Pinpoint the cell where the given text exists, returning its (x, y) midpoint coordinate. 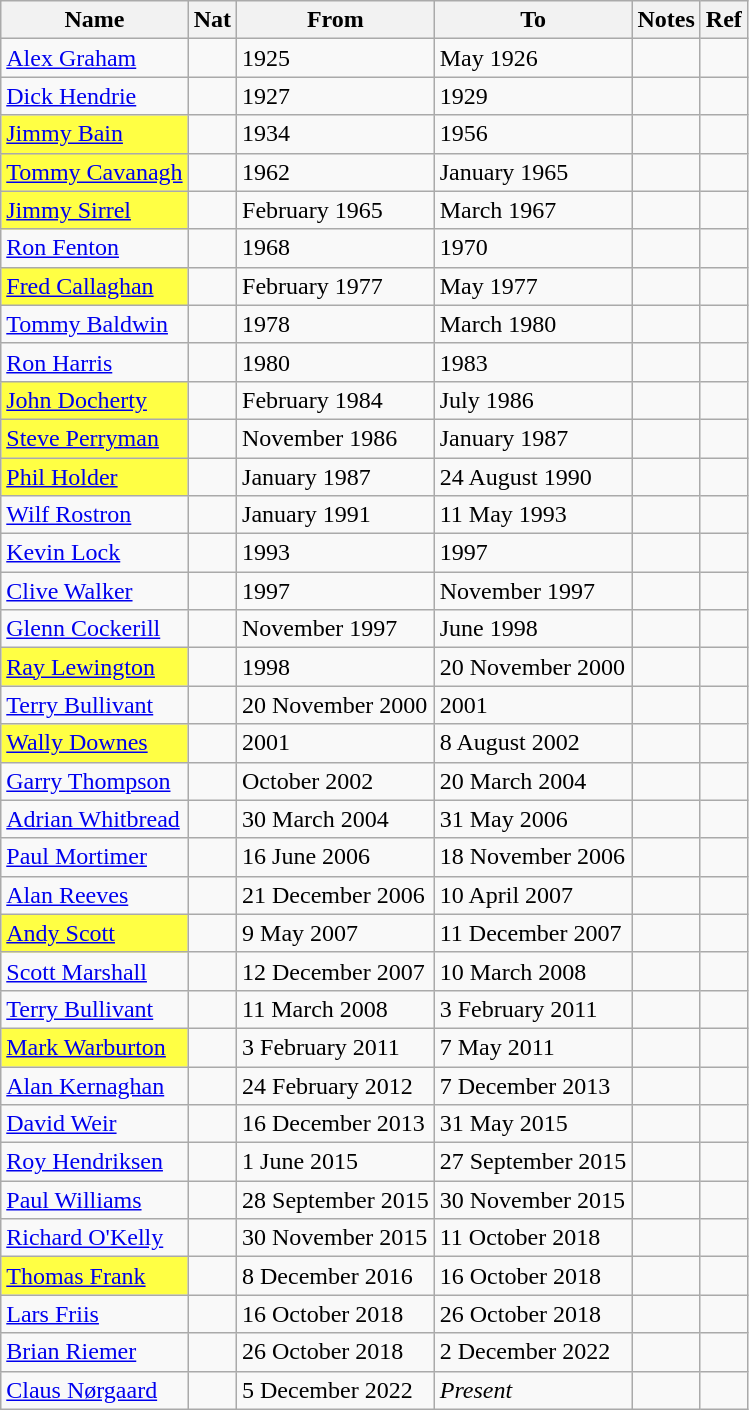
1998 (336, 667)
9 May 2007 (336, 933)
1956 (533, 134)
Adrian Whitbread (94, 819)
November 1986 (336, 438)
1927 (336, 96)
Alex Graham (94, 58)
8 August 2002 (533, 743)
Ron Harris (94, 362)
Clive Walker (94, 591)
Name (94, 20)
7 May 2011 (533, 1047)
10 April 2007 (533, 895)
From (336, 20)
11 December 2007 (533, 933)
May 1926 (533, 58)
1978 (336, 324)
Claus Nørgaard (94, 1390)
March 1967 (533, 210)
1934 (336, 134)
Scott Marshall (94, 971)
Dick Hendrie (94, 96)
1925 (336, 58)
Glenn Cockerill (94, 629)
Paul Williams (94, 1200)
June 1998 (533, 629)
Nat (212, 20)
16 June 2006 (336, 857)
February 1984 (336, 400)
2 December 2022 (533, 1352)
Ref (724, 20)
January 1965 (533, 172)
Fred Callaghan (94, 286)
Jimmy Bain (94, 134)
February 1977 (336, 286)
12 December 2007 (336, 971)
5 December 2022 (336, 1390)
Brian Riemer (94, 1352)
21 December 2006 (336, 895)
October 2002 (336, 781)
Tommy Cavanagh (94, 172)
March 1980 (533, 324)
7 December 2013 (533, 1085)
Ray Lewington (94, 667)
May 1977 (533, 286)
1929 (533, 96)
1 June 2015 (336, 1162)
Garry Thompson (94, 781)
Lars Friis (94, 1314)
Phil Holder (94, 477)
John Docherty (94, 400)
Steve Perryman (94, 438)
Jimmy Sirrel (94, 210)
Mark Warburton (94, 1047)
27 September 2015 (533, 1162)
11 May 1993 (533, 515)
Alan Kernaghan (94, 1085)
11 March 2008 (336, 1009)
Tommy Baldwin (94, 324)
Roy Hendriksen (94, 1162)
January 1991 (336, 515)
Andy Scott (94, 933)
To (533, 20)
30 March 2004 (336, 819)
28 September 2015 (336, 1200)
July 1986 (533, 400)
1993 (336, 553)
Richard O'Kelly (94, 1238)
David Weir (94, 1124)
Wally Downes (94, 743)
Paul Mortimer (94, 857)
24 August 1990 (533, 477)
February 1965 (336, 210)
Present (533, 1390)
Kevin Lock (94, 553)
1970 (533, 248)
11 October 2018 (533, 1238)
31 May 2015 (533, 1124)
Ron Fenton (94, 248)
31 May 2006 (533, 819)
8 December 2016 (336, 1276)
Notes (666, 20)
10 March 2008 (533, 971)
Wilf Rostron (94, 515)
20 March 2004 (533, 781)
16 December 2013 (336, 1124)
1980 (336, 362)
1983 (533, 362)
18 November 2006 (533, 857)
24 February 2012 (336, 1085)
Thomas Frank (94, 1276)
1968 (336, 248)
Alan Reeves (94, 895)
1962 (336, 172)
